For the text-containing cell, return its midpoint in [X, Y] coordinate format. 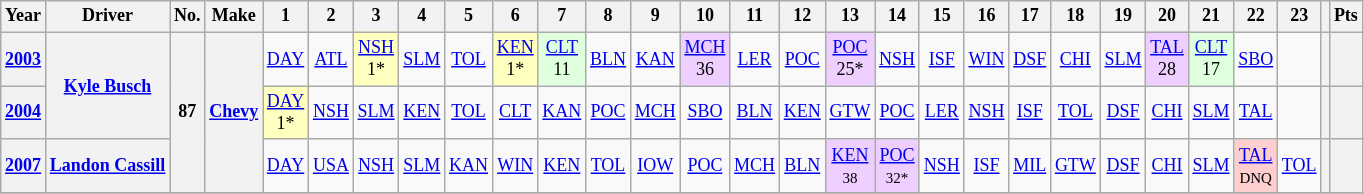
POC25* [850, 59]
4 [422, 16]
POC32* [898, 166]
Kyle Busch [107, 86]
Make [234, 16]
CLT [515, 113]
IOW [655, 166]
13 [850, 16]
NSH1* [376, 59]
2007 [24, 166]
TAL [1256, 113]
20 [1167, 16]
Pts [1346, 16]
22 [1256, 16]
ATL [332, 59]
17 [1030, 16]
15 [942, 16]
21 [1211, 16]
12 [802, 16]
CLT11 [562, 59]
11 [755, 16]
2003 [24, 59]
7 [562, 16]
8 [608, 16]
2 [332, 16]
TAL28 [1167, 59]
USA [332, 166]
CLT17 [1211, 59]
3 [376, 16]
Chevy [234, 112]
23 [1300, 16]
16 [986, 16]
18 [1076, 16]
87 [188, 112]
TALDNQ [1256, 166]
5 [469, 16]
DAY1* [286, 113]
No. [188, 16]
Landon Cassill [107, 166]
10 [705, 16]
2004 [24, 113]
Driver [107, 16]
19 [1123, 16]
1 [286, 16]
KEN38 [850, 166]
6 [515, 16]
MCH36 [705, 59]
MIL [1030, 166]
14 [898, 16]
9 [655, 16]
KEN1* [515, 59]
Year [24, 16]
